Pinpoint the cell where the given text exists, returning its [X, Y] midpoint coordinate. 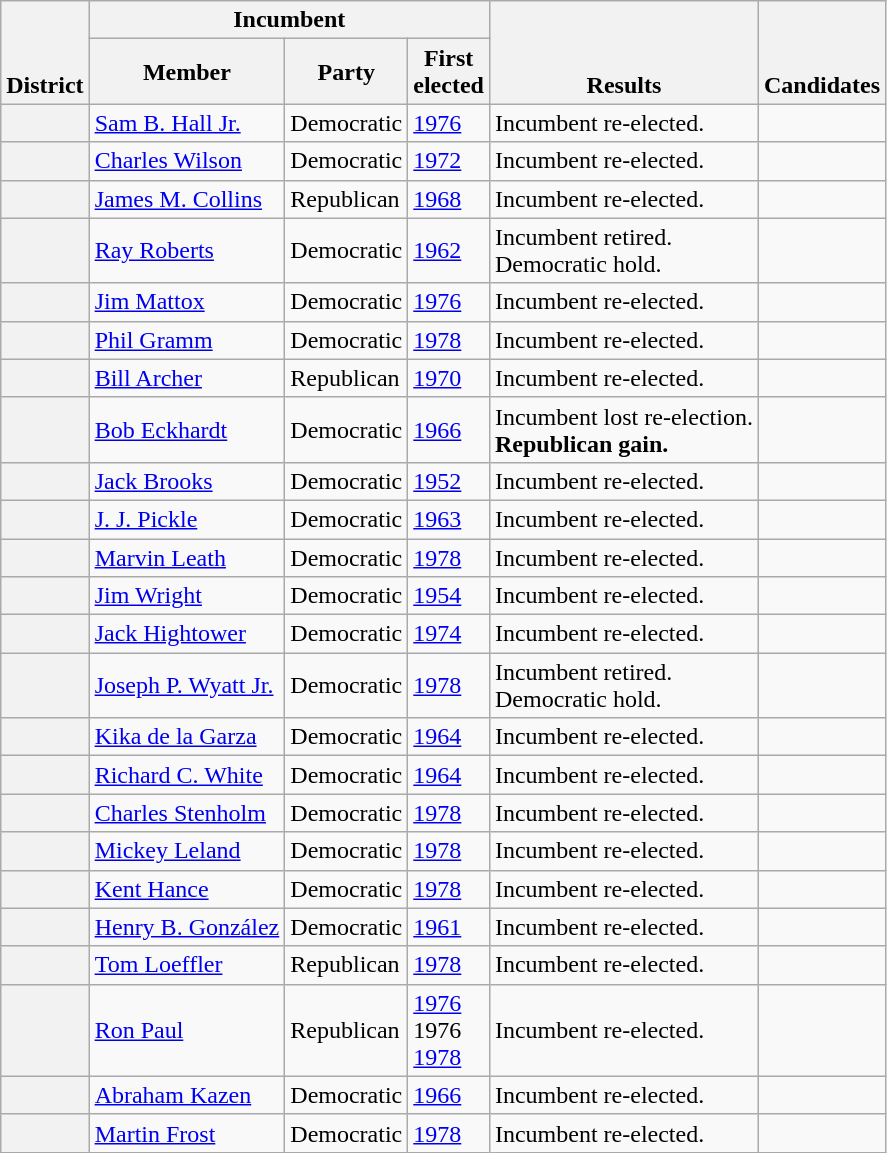
Jim Mattox [187, 302]
Abraham Kazen [187, 1095]
1972 [449, 161]
Jim Wright [187, 596]
Phil Gramm [187, 340]
Martin Frost [187, 1133]
1968 [449, 199]
Mickey Leland [187, 851]
Henry B. González [187, 927]
Joseph P. Wyatt Jr. [187, 686]
Kika de la Garza [187, 737]
1952 [449, 481]
Member [187, 72]
Ron Paul [187, 1030]
1961 [449, 927]
Richard C. White [187, 775]
1976 1976 1978 [449, 1030]
Tom Loeffler [187, 965]
1954 [449, 596]
1963 [449, 519]
Candidates [822, 52]
1962 [449, 250]
Sam B. Hall Jr. [187, 123]
District [45, 52]
Charles Wilson [187, 161]
J. J. Pickle [187, 519]
Bill Archer [187, 378]
Charles Stenholm [187, 813]
Firstelected [449, 72]
Results [624, 52]
Party [346, 72]
Incumbent lost re-election.Republican gain. [624, 430]
Marvin Leath [187, 557]
Jack Brooks [187, 481]
Bob Eckhardt [187, 430]
1974 [449, 634]
1970 [449, 378]
Ray Roberts [187, 250]
Kent Hance [187, 889]
James M. Collins [187, 199]
Incumbent [289, 20]
Jack Hightower [187, 634]
